Pinpoint the cell where the given text exists, returning its [x, y] midpoint coordinate. 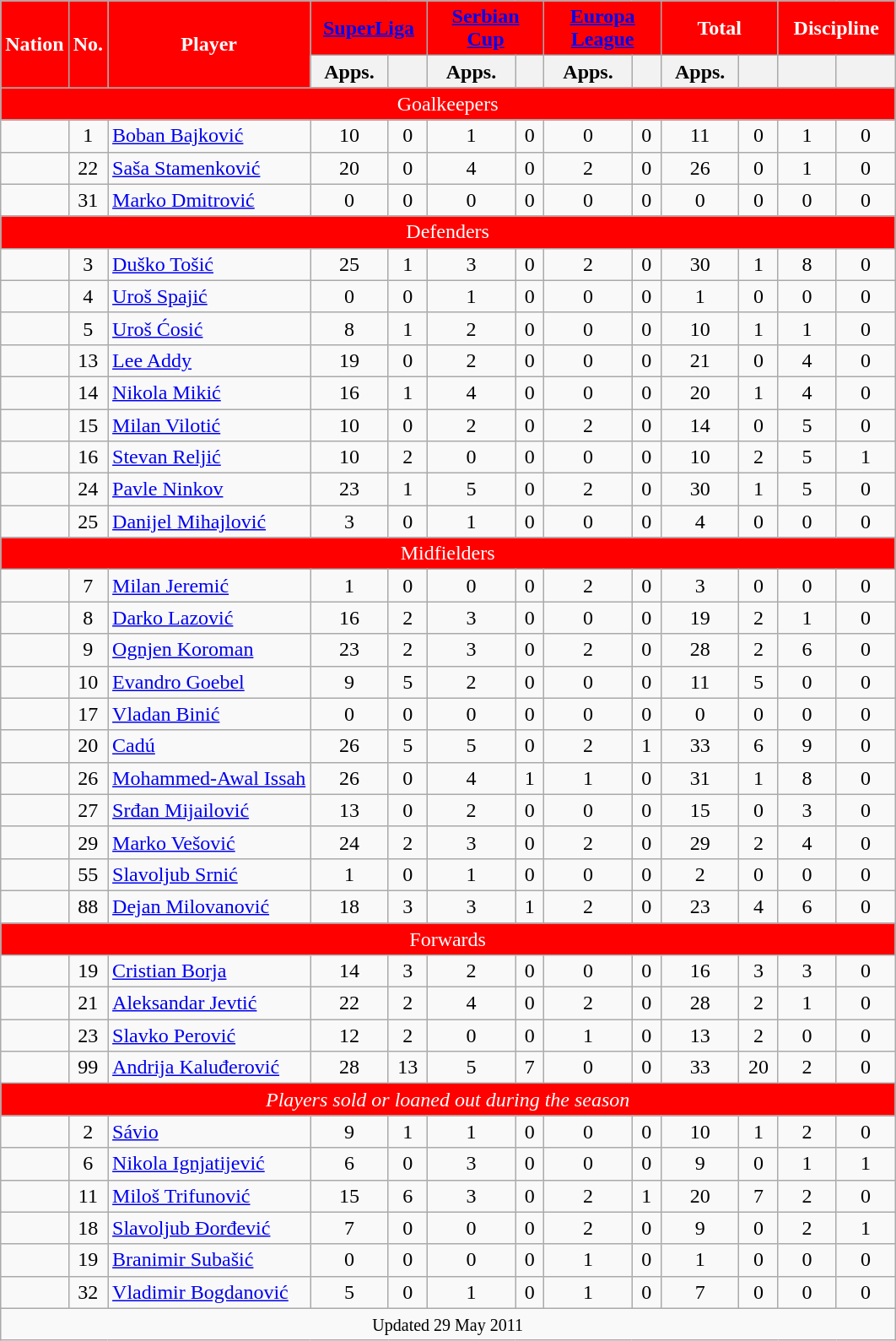
Europa League [602, 29]
Players sold or loaned out during the season [448, 1100]
Duško Tošić [209, 264]
SuperLiga [370, 29]
Slavoljub Đorđević [209, 1228]
Mohammed-Awal Issah [209, 778]
No. [88, 44]
Aleksandar Jevtić [209, 1003]
Vladan Binić [209, 714]
Branimir Subašić [209, 1260]
Marko Dmitrović [209, 200]
Milan Jeremić [209, 586]
Miloš Trifunović [209, 1196]
Midfielders [448, 554]
Goalkeepers [448, 104]
Cadú [209, 746]
Slavko Perović [209, 1035]
27 [88, 810]
Nikola Mikić [209, 392]
88 [88, 906]
Vladimir Bogdanović [209, 1292]
Updated 29 May 2011 [448, 1324]
Pavle Ninkov [209, 489]
32 [88, 1292]
Cristian Borja [209, 971]
Defenders [448, 232]
Uroš Ćosić [209, 328]
Andrija Kaluđerović [209, 1068]
Lee Addy [209, 360]
99 [88, 1068]
Serbian Cup [486, 29]
55 [88, 874]
Dejan Milovanović [209, 906]
12 [349, 1035]
Srđan Mijailović [209, 810]
Evandro Goebel [209, 682]
Marko Vešović [209, 842]
Sávio [209, 1132]
Milan Vilotić [209, 424]
17 [88, 714]
Saša Stamenković [209, 168]
Slavoljub Srnić [209, 874]
Total [719, 29]
Uroš Spajić [209, 296]
Player [209, 44]
Ognjen Koroman [209, 650]
Forwards [448, 939]
Discipline [837, 29]
Nikola Ignjatijević [209, 1164]
Stevan Reljić [209, 457]
Darko Lazović [209, 618]
Nation [35, 44]
Danijel Mihajlović [209, 522]
Boban Bajković [209, 136]
